Output the (X, Y) coordinate of the center of the cell containing the given text.  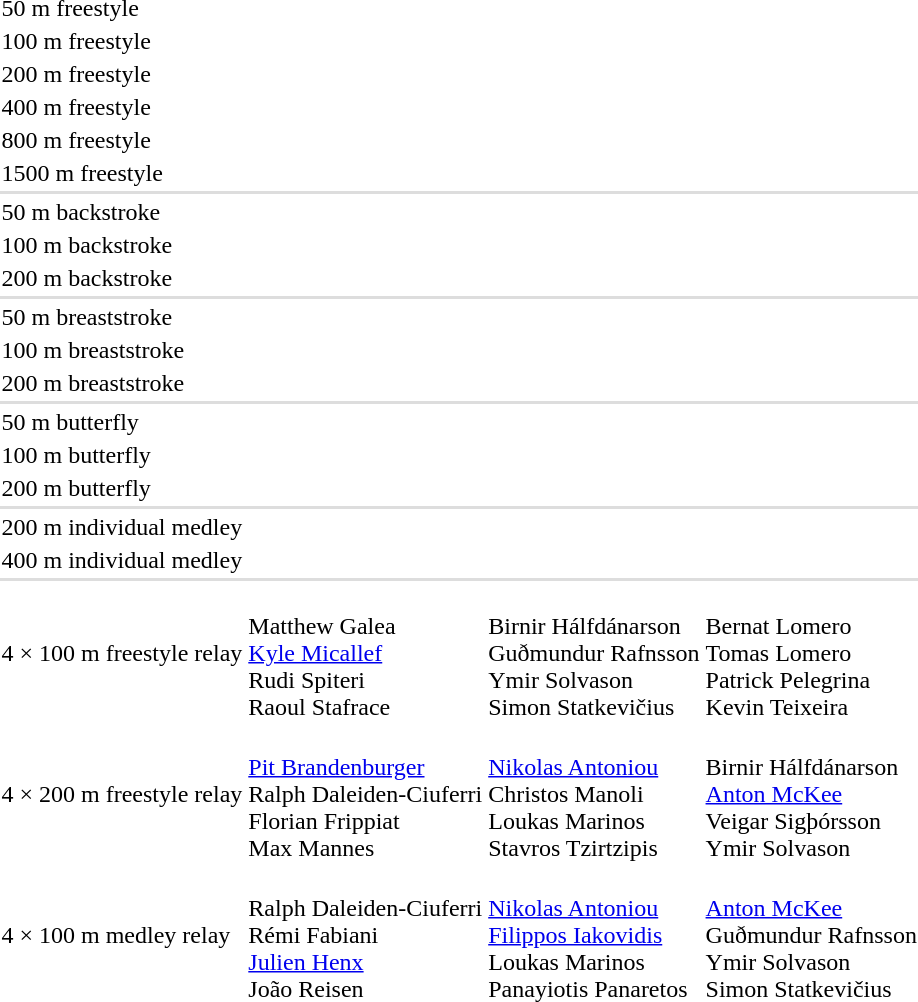
400 m individual medley (122, 560)
100 m butterfly (122, 455)
200 m individual medley (122, 527)
Bernat LomeroTomas LomeroPatrick PelegrinaKevin Teixeira (811, 653)
800 m freestyle (122, 140)
100 m breaststroke (122, 350)
200 m breaststroke (122, 383)
200 m freestyle (122, 74)
200 m backstroke (122, 278)
50 m butterfly (122, 422)
4 × 100 m freestyle relay (122, 653)
100 m backstroke (122, 245)
50 m backstroke (122, 212)
Pit BrandenburgerRalph Daleiden-CiuferriFlorian FrippiatMax Mannes (366, 794)
Nikolas AntoniouChristos ManoliLoukas MarinosStavros Tzirtzipis (594, 794)
100 m freestyle (122, 41)
400 m freestyle (122, 107)
50 m breaststroke (122, 317)
Matthew GaleaKyle MicallefRudi SpiteriRaoul Stafrace (366, 653)
200 m butterfly (122, 488)
Birnir HálfdánarsonGuðmundur RafnssonYmir SolvasonSimon Statkevičius (594, 653)
Birnir HálfdánarsonAnton McKeeVeigar SigþórssonYmir Solvason (811, 794)
1500 m freestyle (122, 173)
4 × 200 m freestyle relay (122, 794)
